Identify which cell holds the provided text, then report its [X, Y] central coordinate. 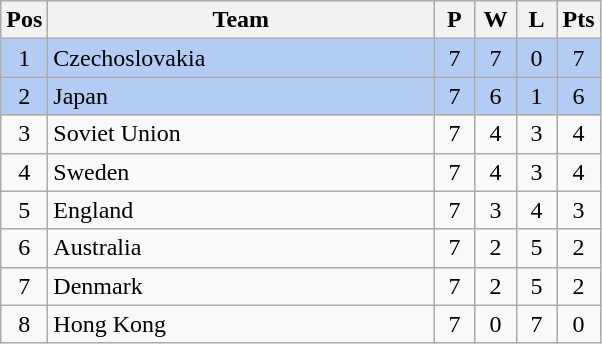
Hong Kong [241, 324]
P [454, 20]
Sweden [241, 172]
England [241, 210]
Japan [241, 96]
Pos [24, 20]
L [536, 20]
Pts [578, 20]
W [496, 20]
Czechoslovakia [241, 58]
Denmark [241, 286]
8 [24, 324]
Australia [241, 248]
Soviet Union [241, 134]
Team [241, 20]
